From the cell containing the given text, extract its center point as (X, Y) coordinate. 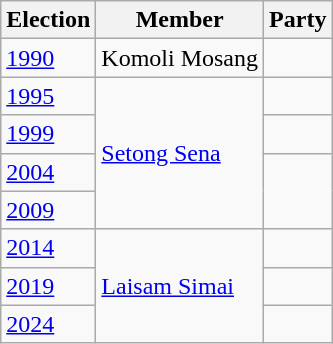
Komoli Mosang (180, 58)
1995 (48, 96)
1999 (48, 134)
2019 (48, 286)
2024 (48, 324)
Laisam Simai (180, 286)
2009 (48, 210)
Election (48, 20)
Setong Sena (180, 153)
2014 (48, 248)
Member (180, 20)
Party (298, 20)
1990 (48, 58)
2004 (48, 172)
